Return the [x, y] coordinate for the center point of the cell that contains the specified text.  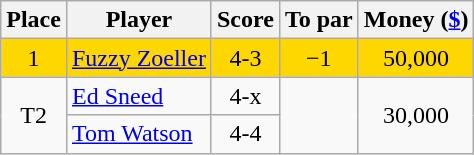
30,000 [416, 115]
Place [34, 20]
50,000 [416, 58]
1 [34, 58]
4-x [245, 96]
Tom Watson [138, 134]
Score [245, 20]
T2 [34, 115]
Money ($) [416, 20]
Fuzzy Zoeller [138, 58]
Ed Sneed [138, 96]
−1 [318, 58]
4-3 [245, 58]
4-4 [245, 134]
To par [318, 20]
Player [138, 20]
